Identify which cell holds the provided text, then report its (x, y) central coordinate. 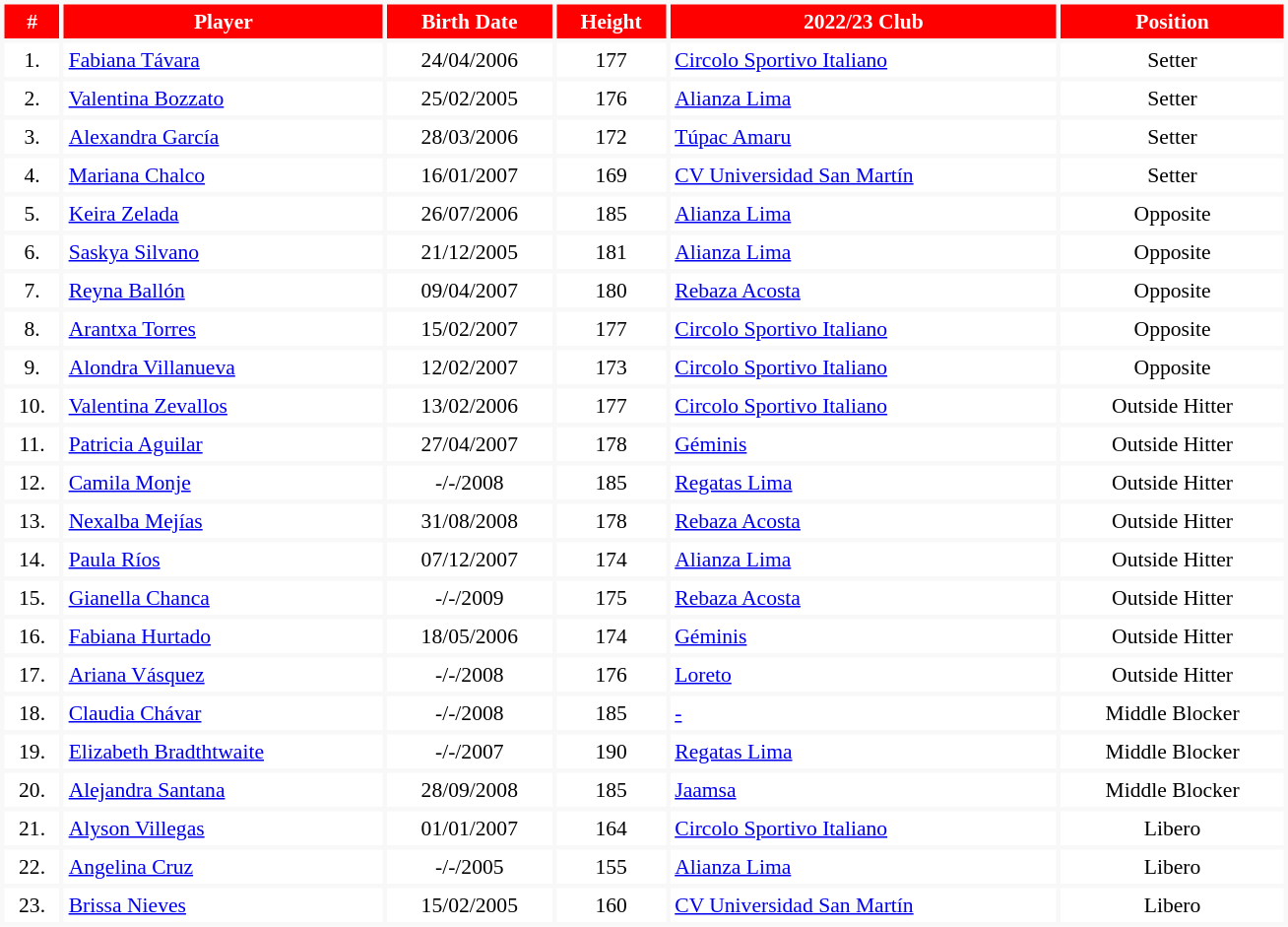
27/04/2007 (469, 444)
13. (32, 521)
Fabiana Távara (223, 60)
Claudia Chávar (223, 712)
18/05/2006 (469, 635)
Loreto (864, 675)
21. (32, 828)
Saskya Silvano (223, 251)
4. (32, 174)
Camila Monje (223, 482)
8. (32, 328)
15/02/2005 (469, 905)
18. (32, 712)
Fabiana Hurtado (223, 635)
5. (32, 214)
26/07/2006 (469, 214)
180 (611, 291)
173 (611, 367)
155 (611, 866)
- (864, 712)
-/-/2007 (469, 752)
01/01/2007 (469, 828)
2022/23 Club (864, 21)
Gianella Chanca (223, 598)
-/-/2005 (469, 866)
Ariana Vásquez (223, 675)
21/12/2005 (469, 251)
# (32, 21)
Paula Ríos (223, 559)
160 (611, 905)
Elizabeth Bradthtwaite (223, 752)
28/03/2006 (469, 137)
Mariana Chalco (223, 174)
2. (32, 98)
172 (611, 137)
13/02/2006 (469, 405)
164 (611, 828)
Player (223, 21)
190 (611, 752)
28/09/2008 (469, 789)
9. (32, 367)
Angelina Cruz (223, 866)
-/-/2009 (469, 598)
15/02/2007 (469, 328)
Brissa Nieves (223, 905)
Valentina Zevallos (223, 405)
1. (32, 60)
09/04/2007 (469, 291)
10. (32, 405)
Reyna Ballón (223, 291)
175 (611, 598)
31/08/2008 (469, 521)
23. (32, 905)
Jaamsa (864, 789)
20. (32, 789)
Keira Zelada (223, 214)
Height (611, 21)
Nexalba Mejías (223, 521)
16/01/2007 (469, 174)
14. (32, 559)
11. (32, 444)
Birth Date (469, 21)
7. (32, 291)
Valentina Bozzato (223, 98)
Position (1172, 21)
Alondra Villanueva (223, 367)
Túpac Amaru (864, 137)
6. (32, 251)
Alejandra Santana (223, 789)
17. (32, 675)
Alexandra García (223, 137)
181 (611, 251)
25/02/2005 (469, 98)
22. (32, 866)
Arantxa Torres (223, 328)
24/04/2006 (469, 60)
12/02/2007 (469, 367)
16. (32, 635)
12. (32, 482)
Alyson Villegas (223, 828)
19. (32, 752)
169 (611, 174)
Patricia Aguilar (223, 444)
3. (32, 137)
07/12/2007 (469, 559)
15. (32, 598)
